Search for the cell housing the specified text and yield its (X, Y) center coordinate. 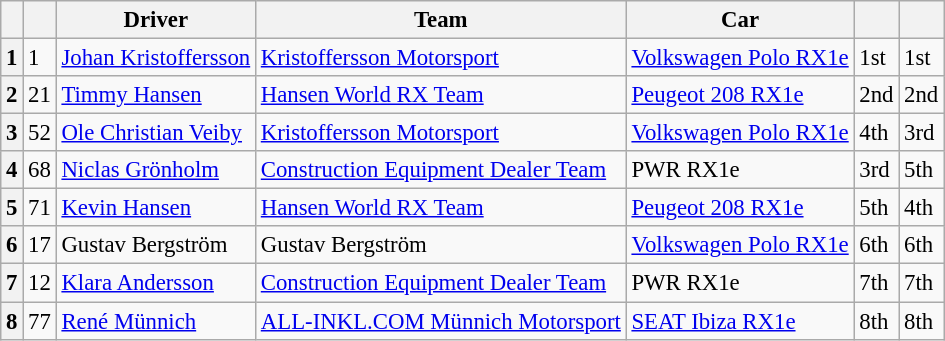
3 (12, 133)
Team (440, 20)
4 (12, 170)
Klara Andersson (156, 283)
Kevin Hansen (156, 208)
17 (40, 245)
77 (40, 321)
Car (740, 20)
8 (12, 321)
Driver (156, 20)
2 (12, 95)
Johan Kristoffersson (156, 58)
Niclas Grönholm (156, 170)
Timmy Hansen (156, 95)
7 (12, 283)
ALL-INKL.COM Münnich Motorsport (440, 321)
21 (40, 95)
5 (12, 208)
52 (40, 133)
SEAT Ibiza RX1e (740, 321)
71 (40, 208)
68 (40, 170)
6 (12, 245)
12 (40, 283)
René Münnich (156, 321)
Ole Christian Veiby (156, 133)
